Identify which cell holds the provided text, then report its (x, y) central coordinate. 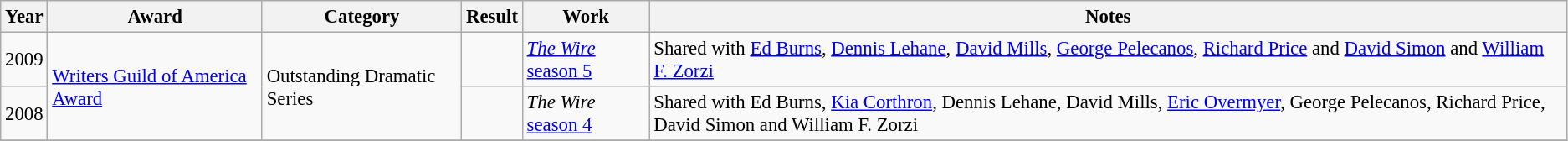
Result (492, 17)
2008 (24, 114)
Notes (1108, 17)
Award (155, 17)
The Wire season 4 (586, 114)
Writers Guild of America Award (155, 87)
Year (24, 17)
Category (361, 17)
Shared with Ed Burns, Dennis Lehane, David Mills, George Pelecanos, Richard Price and David Simon and William F. Zorzi (1108, 60)
Shared with Ed Burns, Kia Corthron, Dennis Lehane, David Mills, Eric Overmyer, George Pelecanos, Richard Price, David Simon and William F. Zorzi (1108, 114)
Work (586, 17)
2009 (24, 60)
The Wire season 5 (586, 60)
Outstanding Dramatic Series (361, 87)
